Extract the (X, Y) coordinate from the center of the cell holding the provided text.  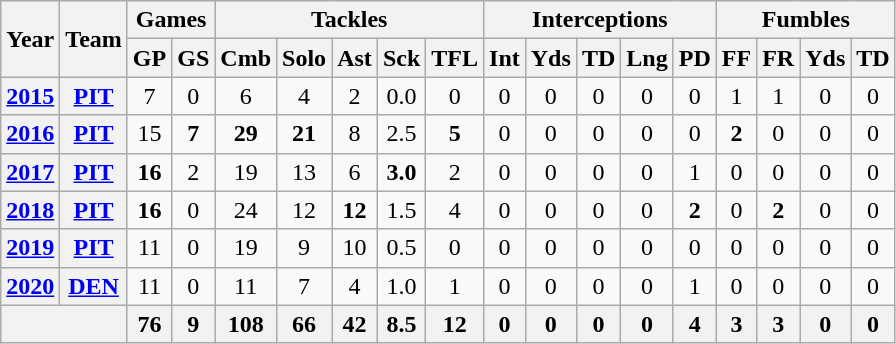
PD (694, 58)
Games (170, 20)
Solo (304, 58)
GS (194, 58)
FR (778, 58)
10 (355, 248)
Lng (647, 58)
Sck (401, 58)
108 (246, 324)
Year (30, 39)
66 (304, 324)
2016 (30, 134)
TFL (455, 58)
2020 (30, 286)
13 (304, 172)
5 (455, 134)
Interceptions (600, 20)
Int (505, 58)
2019 (30, 248)
DEN (94, 286)
0.5 (401, 248)
42 (355, 324)
Cmb (246, 58)
Ast (355, 58)
2018 (30, 210)
3.0 (401, 172)
GP (149, 58)
2017 (30, 172)
Team (94, 39)
8 (355, 134)
76 (149, 324)
8.5 (401, 324)
FF (736, 58)
2015 (30, 96)
21 (304, 134)
1.0 (401, 286)
15 (149, 134)
2.5 (401, 134)
0.0 (401, 96)
Tackles (350, 20)
1.5 (401, 210)
24 (246, 210)
29 (246, 134)
Fumbles (806, 20)
